Identify which cell holds the provided text, then report its [X, Y] central coordinate. 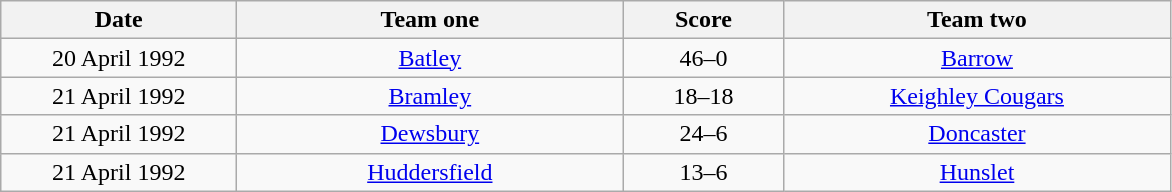
Date [119, 20]
Doncaster [977, 134]
Bramley [430, 96]
18–18 [704, 96]
Score [704, 20]
13–6 [704, 172]
24–6 [704, 134]
Huddersfield [430, 172]
Barrow [977, 58]
20 April 1992 [119, 58]
Keighley Cougars [977, 96]
Hunslet [977, 172]
Batley [430, 58]
46–0 [704, 58]
Team two [977, 20]
Dewsbury [430, 134]
Team one [430, 20]
